Pinpoint the cell where the given text exists, returning its [x, y] midpoint coordinate. 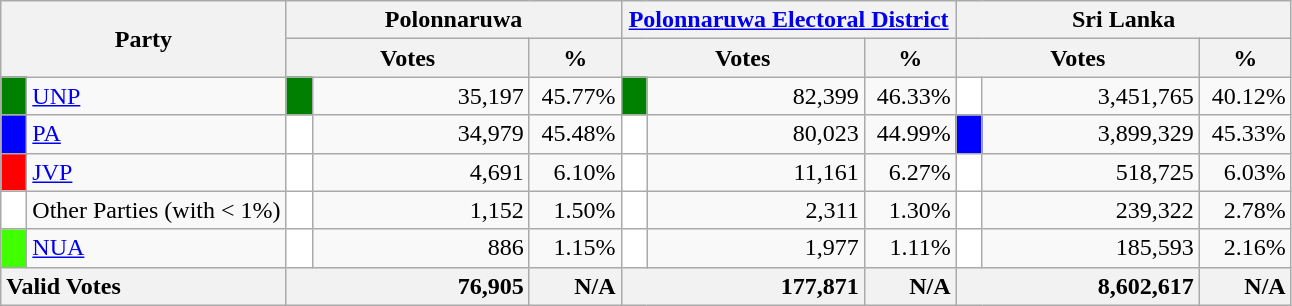
44.99% [910, 134]
8,602,617 [1078, 286]
2,311 [756, 210]
45.48% [575, 134]
46.33% [910, 96]
76,905 [408, 286]
Other Parties (with < 1%) [156, 210]
PA [156, 134]
34,979 [420, 134]
886 [420, 248]
80,023 [756, 134]
1.11% [910, 248]
UNP [156, 96]
3,899,329 [1090, 134]
Sri Lanka [1124, 20]
1,977 [756, 248]
35,197 [420, 96]
JVP [156, 172]
1,152 [420, 210]
Polonnaruwa Electoral District [788, 20]
40.12% [1245, 96]
11,161 [756, 172]
2.78% [1245, 210]
1.30% [910, 210]
45.33% [1245, 134]
1.15% [575, 248]
NUA [156, 248]
239,322 [1090, 210]
4,691 [420, 172]
2.16% [1245, 248]
1.50% [575, 210]
3,451,765 [1090, 96]
177,871 [742, 286]
Party [144, 39]
6.10% [575, 172]
Valid Votes [144, 286]
6.03% [1245, 172]
Polonnaruwa [454, 20]
6.27% [910, 172]
185,593 [1090, 248]
82,399 [756, 96]
518,725 [1090, 172]
45.77% [575, 96]
